Pinpoint the cell where the given text exists, returning its (x, y) midpoint coordinate. 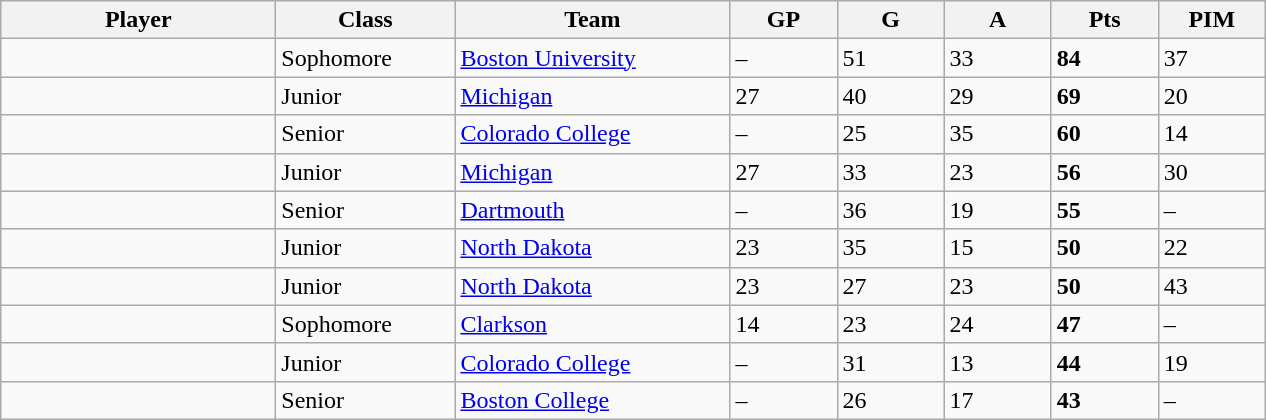
69 (1104, 96)
20 (1212, 96)
51 (890, 58)
GP (784, 20)
15 (998, 248)
29 (998, 96)
25 (890, 134)
44 (1104, 362)
24 (998, 324)
47 (1104, 324)
Pts (1104, 20)
30 (1212, 172)
Class (366, 20)
55 (1104, 210)
Player (138, 20)
60 (1104, 134)
56 (1104, 172)
Team (592, 20)
36 (890, 210)
Clarkson (592, 324)
40 (890, 96)
26 (890, 400)
84 (1104, 58)
13 (998, 362)
A (998, 20)
Dartmouth (592, 210)
37 (1212, 58)
Boston University (592, 58)
17 (998, 400)
PIM (1212, 20)
G (890, 20)
22 (1212, 248)
Boston College (592, 400)
31 (890, 362)
